Find where the given text appears and provide that cell's center as (x, y) coordinate. 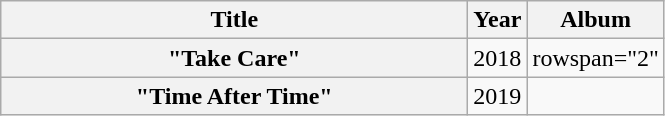
Title (234, 20)
Year (498, 20)
"Take Care" (234, 58)
2019 (498, 96)
2018 (498, 58)
Album (596, 20)
rowspan="2" (596, 58)
"Time After Time" (234, 96)
